Return the [x, y] coordinate for the center point of the cell that contains the specified text.  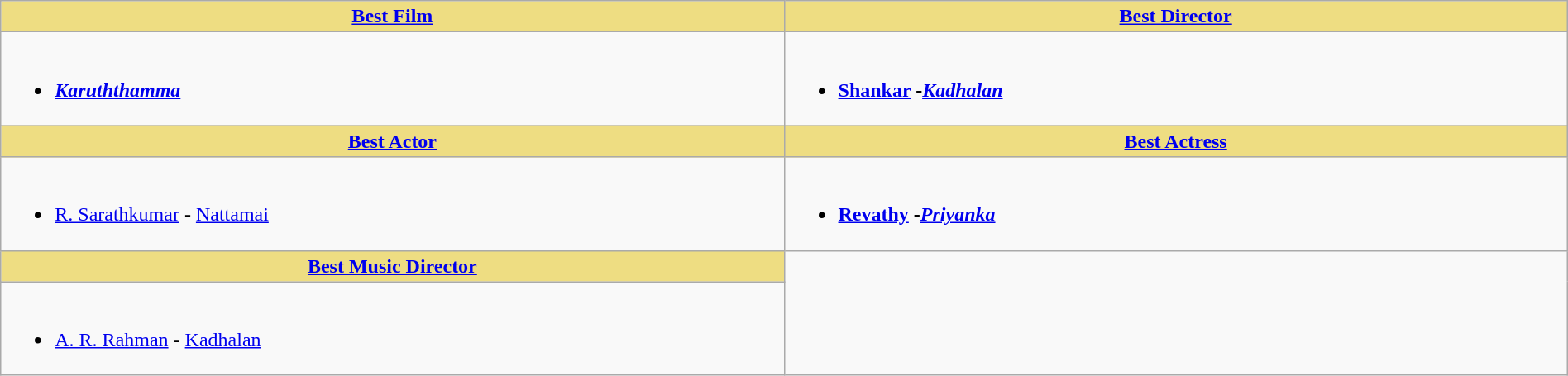
Best Actor [392, 141]
Revathy -Priyanka [1176, 203]
Best Film [392, 17]
R. Sarathkumar - Nattamai [392, 203]
Best Director [1176, 17]
Best Actress [1176, 141]
Karuththamma [392, 79]
A. R. Rahman - Kadhalan [392, 329]
Shankar -Kadhalan [1176, 79]
Best Music Director [392, 266]
